Search for the cell housing the specified text and yield its (X, Y) center coordinate. 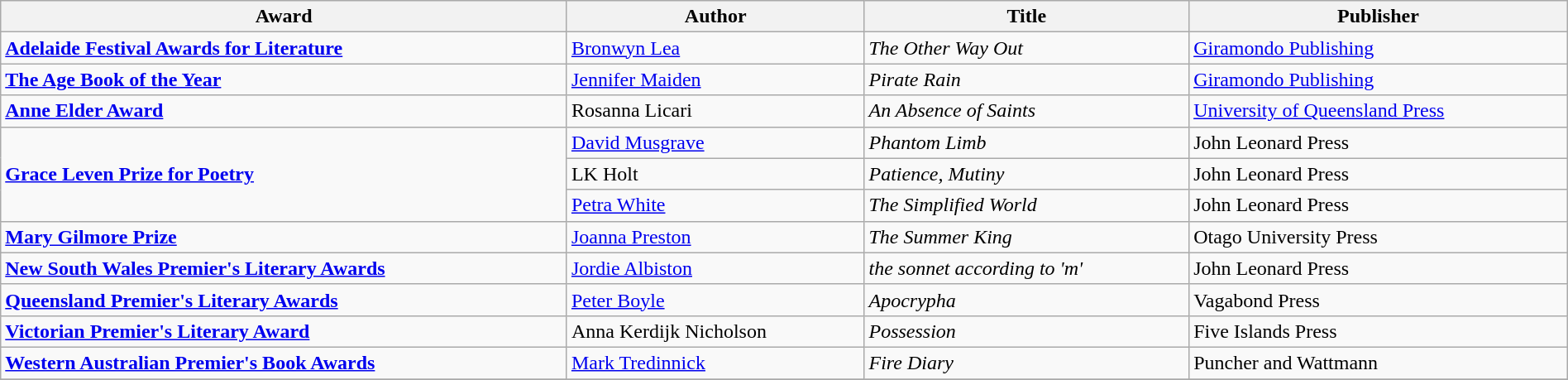
The Simplified World (1027, 205)
Western Australian Premier's Book Awards (284, 363)
Mary Gilmore Prize (284, 237)
Phantom Limb (1027, 142)
Peter Boyle (715, 300)
Joanna Preston (715, 237)
Anne Elder Award (284, 111)
Rosanna Licari (715, 111)
Jordie Albiston (715, 268)
Grace Leven Prize for Poetry (284, 174)
Possession (1027, 331)
Publisher (1379, 17)
Victorian Premier's Literary Award (284, 331)
Puncher and Wattmann (1379, 363)
LK Holt (715, 174)
University of Queensland Press (1379, 111)
Award (284, 17)
The Other Way Out (1027, 48)
Bronwyn Lea (715, 48)
Otago University Press (1379, 237)
Apocrypha (1027, 300)
Five Islands Press (1379, 331)
The Summer King (1027, 237)
the sonnet according to 'm' (1027, 268)
Title (1027, 17)
Pirate Rain (1027, 79)
Vagabond Press (1379, 300)
Patience, Mutiny (1027, 174)
Mark Tredinnick (715, 363)
Adelaide Festival Awards for Literature (284, 48)
Fire Diary (1027, 363)
Petra White (715, 205)
David Musgrave (715, 142)
New South Wales Premier's Literary Awards (284, 268)
An Absence of Saints (1027, 111)
Anna Kerdijk Nicholson (715, 331)
Author (715, 17)
Jennifer Maiden (715, 79)
The Age Book of the Year (284, 79)
Queensland Premier's Literary Awards (284, 300)
